For the text-containing cell, return its midpoint in [X, Y] coordinate format. 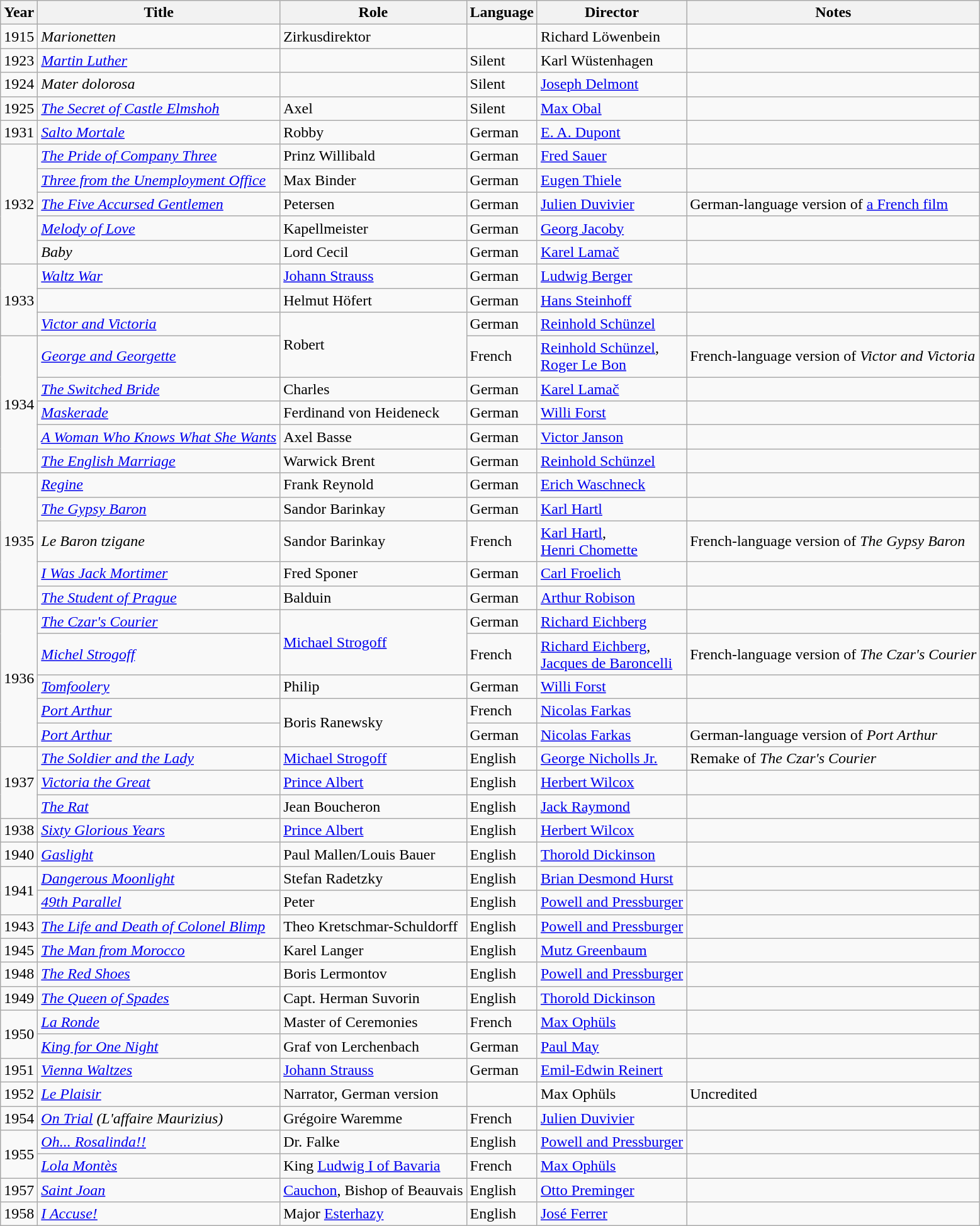
Michel Strogoff [159, 654]
The Life and Death of Colonel Blimp [159, 926]
Vienna Waltzes [159, 1070]
Reinhold Schünzel, Roger Le Bon [612, 356]
The Red Shoes [159, 974]
Axel [373, 108]
The Secret of Castle Elmshoh [159, 108]
Role [373, 13]
Fred Sponer [373, 574]
Master of Ceremonies [373, 1022]
German-language version of a French film [833, 204]
Le Plaisir [159, 1094]
Petersen [373, 204]
French-language version of The Gypsy Baron [833, 542]
Emil-Edwin Reinert [612, 1070]
Brian Desmond Hurst [612, 878]
Dr. Falke [373, 1142]
Victor Janson [612, 437]
Theo Kretschmar-Schuldorff [373, 926]
Peter [373, 902]
La Ronde [159, 1022]
Salto Mortale [159, 132]
1931 [19, 132]
Karl Wüstenhagen [612, 60]
1932 [19, 204]
Notes [833, 13]
Regine [159, 485]
Dangerous Moonlight [159, 878]
Robert [373, 345]
1949 [19, 998]
Director [612, 13]
Erich Waschneck [612, 485]
1943 [19, 926]
Max Obal [612, 108]
Lola Montès [159, 1166]
Maskerade [159, 413]
Title [159, 13]
1915 [19, 37]
Marionetten [159, 37]
1951 [19, 1070]
French-language version of The Czar's Courier [833, 654]
The Queen of Spades [159, 998]
1940 [19, 854]
1938 [19, 831]
Saint Joan [159, 1190]
Philip [373, 686]
1936 [19, 678]
Capt. Herman Suvorin [373, 998]
Zirkusdirektor [373, 37]
Fred Sauer [612, 156]
Language [502, 13]
Narrator, German version [373, 1094]
1933 [19, 300]
Remake of The Czar's Courier [833, 759]
George and Georgette [159, 356]
1945 [19, 950]
Warwick Brent [373, 461]
Melody of Love [159, 228]
Mater dolorosa [159, 84]
Sixty Glorious Years [159, 831]
Richard Eichberg [612, 622]
The Switched Bride [159, 389]
1941 [19, 890]
Richard Löwenbein [612, 37]
Stefan Radetzky [373, 878]
The English Marriage [159, 461]
Three from the Unemployment Office [159, 180]
George Nicholls Jr. [612, 759]
Paul May [612, 1046]
1952 [19, 1094]
The Gypsy Baron [159, 509]
Ferdinand von Heideneck [373, 413]
German-language version of Port Arthur [833, 735]
1957 [19, 1190]
Victoria the Great [159, 783]
Jean Boucheron [373, 807]
Eugen Thiele [612, 180]
The Five Accursed Gentlemen [159, 204]
Richard Eichberg, Jacques de Baroncelli [612, 654]
Martin Luther [159, 60]
Victor and Victoria [159, 324]
E. A. Dupont [612, 132]
Grégoire Waremme [373, 1118]
1958 [19, 1214]
Otto Preminger [612, 1190]
The Rat [159, 807]
José Ferrer [612, 1214]
Lord Cecil [373, 252]
Ludwig Berger [612, 276]
Karl Hartl, Henri Chomette [612, 542]
Karel Langer [373, 950]
Oh... Rosalinda!! [159, 1142]
Major Esterhazy [373, 1214]
Paul Mallen/Louis Bauer [373, 854]
Kapellmeister [373, 228]
Boris Ranewsky [373, 722]
Year [19, 13]
1950 [19, 1034]
1934 [19, 404]
Gaslight [159, 854]
A Woman Who Knows What She Wants [159, 437]
Frank Reynold [373, 485]
1948 [19, 974]
Hans Steinhoff [612, 300]
1955 [19, 1154]
The Student of Prague [159, 598]
On Trial (L'affaire Maurizius) [159, 1118]
Mutz Greenbaum [612, 950]
Boris Lermontov [373, 974]
The Pride of Company Three [159, 156]
The Czar's Courier [159, 622]
French-language version of Victor and Victoria [833, 356]
1954 [19, 1118]
1935 [19, 542]
Max Binder [373, 180]
Jack Raymond [612, 807]
1937 [19, 783]
1925 [19, 108]
Karl Hartl [612, 509]
49th Parallel [159, 902]
Uncredited [833, 1094]
Joseph Delmont [612, 84]
Carl Froelich [612, 574]
King for One Night [159, 1046]
Helmut Höfert [373, 300]
Charles [373, 389]
Tomfoolery [159, 686]
Robby [373, 132]
The Soldier and the Lady [159, 759]
Le Baron tzigane [159, 542]
King Ludwig I of Bavaria [373, 1166]
I Accuse! [159, 1214]
Balduin [373, 598]
Baby [159, 252]
The Man from Morocco [159, 950]
1924 [19, 84]
Arthur Robison [612, 598]
I Was Jack Mortimer [159, 574]
Georg Jacoby [612, 228]
Waltz War [159, 276]
Graf von Lerchenbach [373, 1046]
Prinz Willibald [373, 156]
1923 [19, 60]
Axel Basse [373, 437]
Cauchon, Bishop of Beauvais [373, 1190]
